Output the [x, y] coordinate of the center of the cell containing the given text.  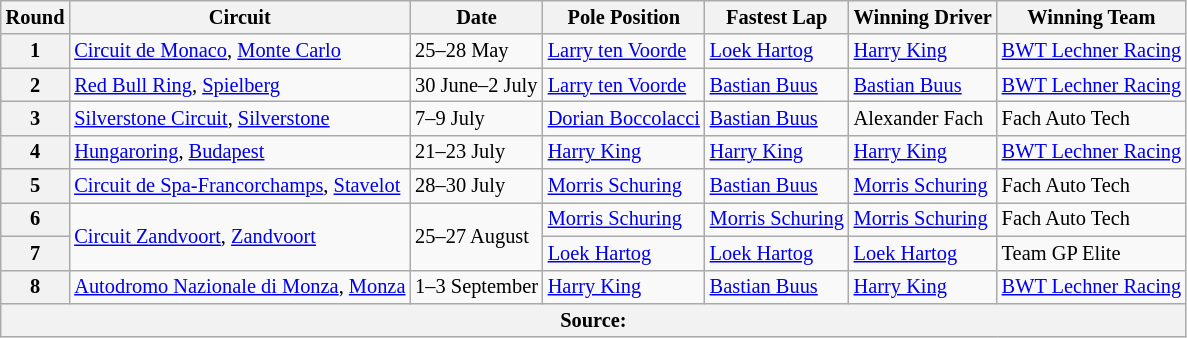
4 [36, 152]
Circuit de Monaco, Monte Carlo [240, 51]
7–9 July [476, 118]
Circuit Zandvoort, Zandvoort [240, 236]
Circuit de Spa-Francorchamps, Stavelot [240, 186]
Autodromo Nazionale di Monza, Monza [240, 287]
3 [36, 118]
1 [36, 51]
28–30 July [476, 186]
Silverstone Circuit, Silverstone [240, 118]
Round [36, 17]
30 June–2 July [476, 85]
Hungaroring, Budapest [240, 152]
Winning Team [1092, 17]
25–27 August [476, 236]
8 [36, 287]
1–3 September [476, 287]
Team GP Elite [1092, 253]
Dorian Boccolacci [624, 118]
Circuit [240, 17]
Fastest Lap [777, 17]
7 [36, 253]
Red Bull Ring, Spielberg [240, 85]
6 [36, 219]
5 [36, 186]
25–28 May [476, 51]
Date [476, 17]
Source: [594, 320]
Pole Position [624, 17]
Winning Driver [923, 17]
Alexander Fach [923, 118]
2 [36, 85]
21–23 July [476, 152]
